Search for the cell housing the specified text and yield its (x, y) center coordinate. 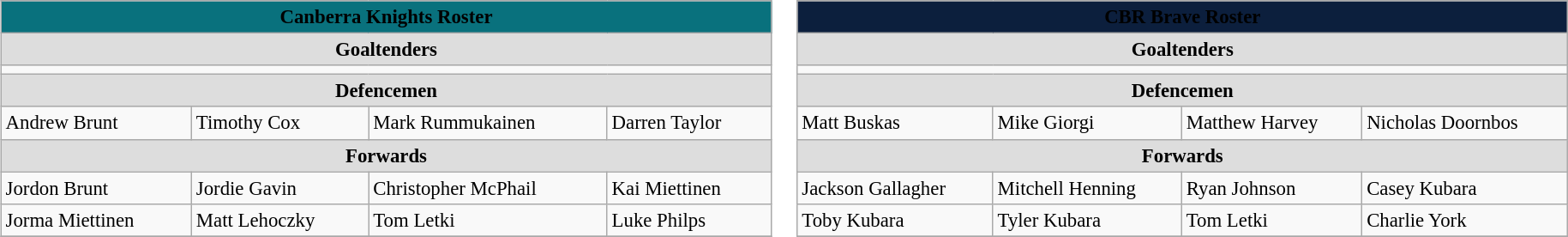
Christopher McPhail (488, 188)
Darren Taylor (689, 123)
Tyler Kubara (1087, 220)
Mike Giorgi (1087, 123)
Matthew Harvey (1271, 123)
Toby Kubara (895, 220)
Jordon Brunt (96, 188)
Kai Miettinen (689, 188)
Casey Kubara (1465, 188)
Charlie York (1465, 220)
Mitchell Henning (1087, 188)
Timothy Cox (280, 123)
Matt Lehoczky (280, 220)
Nicholas Doornbos (1465, 123)
Luke Philps (689, 220)
Ryan Johnson (1271, 188)
Jackson Gallagher (895, 188)
Andrew Brunt (96, 123)
Canberra Knights Roster (386, 17)
Matt Buskas (895, 123)
Jordie Gavin (280, 188)
Mark Rummukainen (488, 123)
CBR Brave Roster (1182, 17)
Jorma Miettinen (96, 220)
